Pinpoint the cell where the given text exists, returning its [X, Y] midpoint coordinate. 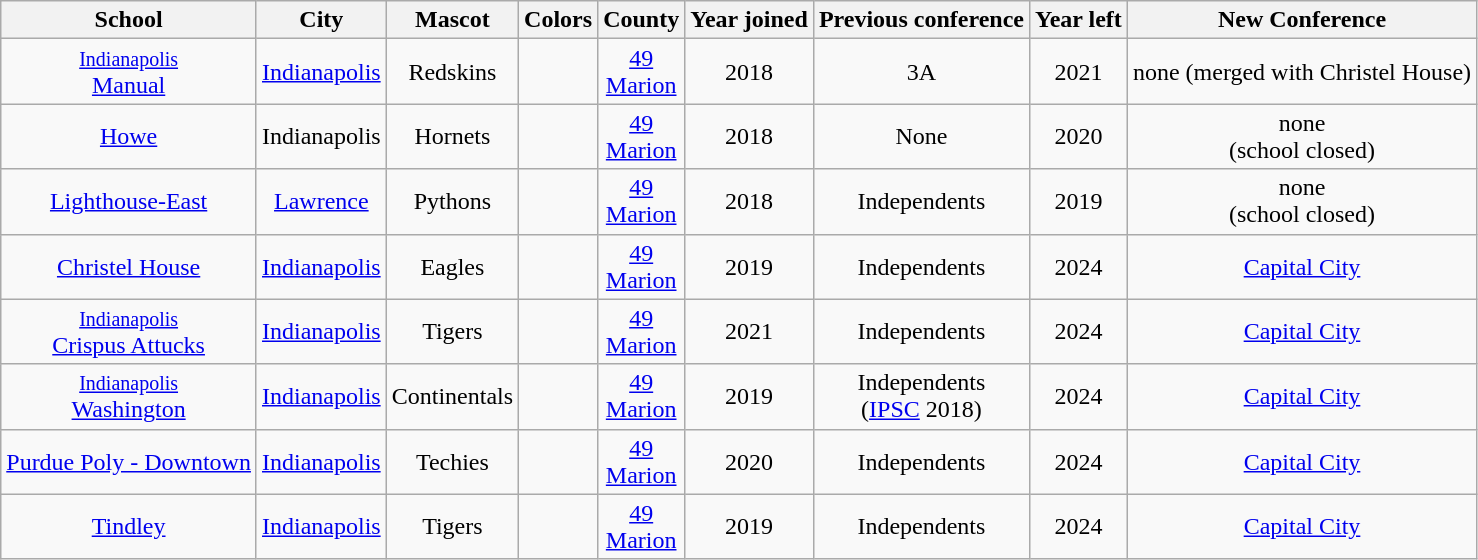
New Conference [1302, 20]
Christel House [129, 266]
Howe [129, 136]
Year left [1078, 20]
Hornets [452, 136]
County [642, 20]
Purdue Poly - Downtown [129, 462]
Eagles [452, 266]
Techies [452, 462]
Mascot [452, 20]
Independents(IPSC 2018) [921, 396]
Continentals [452, 396]
Lighthouse-East [129, 202]
Previous conference [921, 20]
Year joined [750, 20]
Indianapolis Washington [129, 396]
Pythons [452, 202]
Indianapolis Manual [129, 72]
Colors [558, 20]
City [321, 20]
Tindley [129, 526]
None [921, 136]
Indianapolis Crispus Attucks [129, 332]
Lawrence [321, 202]
School [129, 20]
none (merged with Christel House) [1302, 72]
Redskins [452, 72]
3A [921, 72]
